Pinpoint the cell where the given text exists, returning its [x, y] midpoint coordinate. 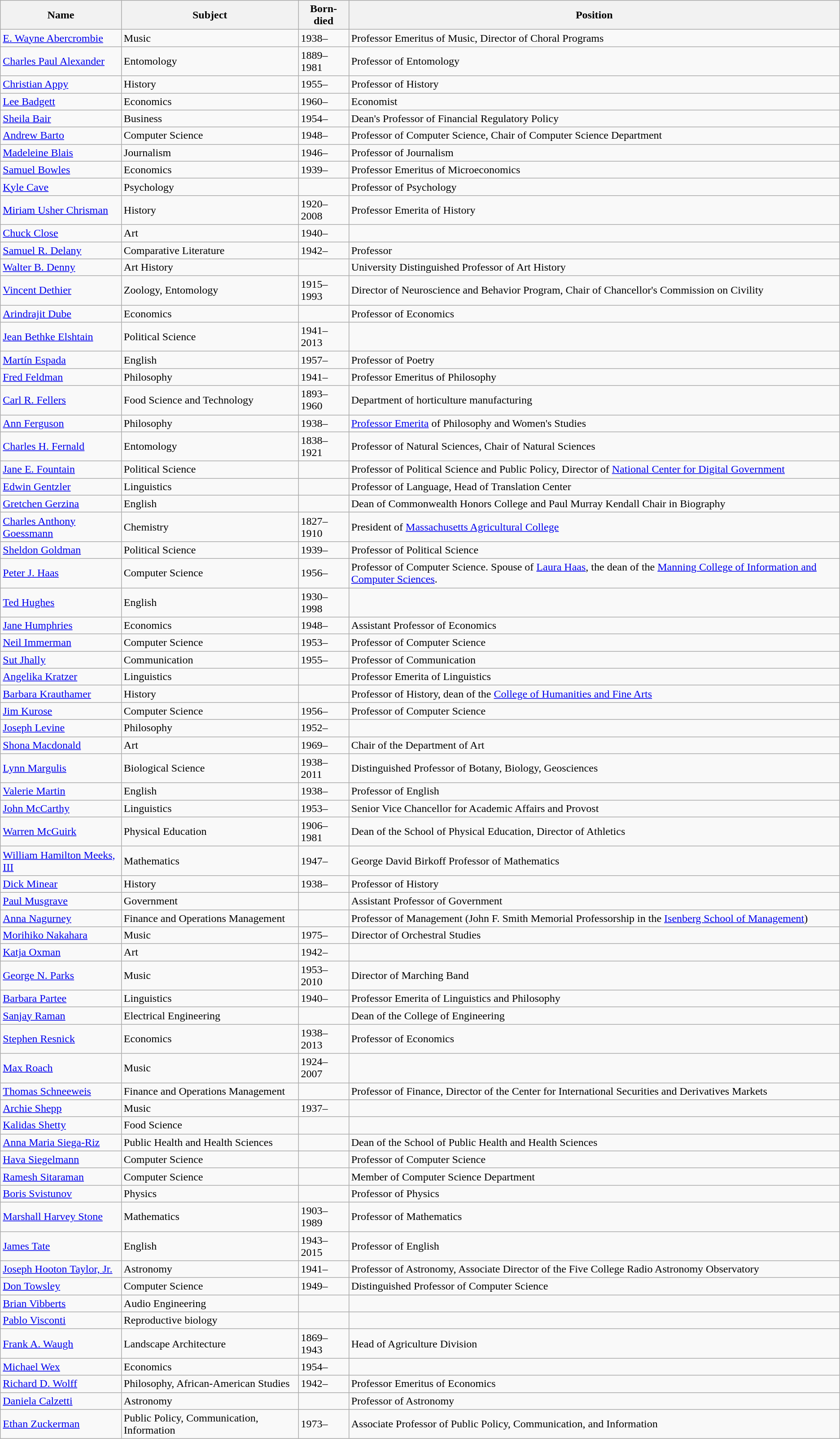
Charles H. Fernald [61, 446]
1960– [324, 101]
Neil Immerman [61, 643]
Thomas Schneeweis [61, 1091]
Assistant Professor of Government [594, 901]
Madeleine Blais [61, 153]
Katja Oxman [61, 952]
Gretchen Gerzina [61, 504]
Professor Emeritus of Music, Director of Choral Programs [594, 38]
1893–1960 [324, 400]
Professor [594, 250]
Director of Marching Band [594, 976]
Sheldon Goldman [61, 550]
Martín Espada [61, 360]
Miriam Usher Chrisman [61, 210]
Michael Wex [61, 1367]
Anna Nagurney [61, 918]
Physical Education [210, 831]
Joseph Hooton Taylor, Jr. [61, 1269]
1827–1910 [324, 527]
1952– [324, 728]
Jane Humphries [61, 626]
Max Roach [61, 1068]
Professor Emerita of Linguistics [594, 677]
Distinguished Professor of Botany, Biology, Geosciences [594, 768]
Shona Macdonald [61, 745]
Professor of Poetry [594, 360]
University Distinguished Professor of Art History [594, 268]
Professor of Computer Science, Chair of Computer Science Department [594, 136]
1903–1989 [324, 1216]
Comparative Literature [210, 250]
1957– [324, 360]
Dean of the School of Physical Education, Director of Athletics [594, 831]
Professor of Computer Science. Spouse of Laura Haas, the dean of the Manning College of Information and Computer Sciences. [594, 573]
William Hamilton Meeks, III [61, 861]
Communication [210, 660]
Charles Paul Alexander [61, 61]
Ted Hughes [61, 602]
Christian Appy [61, 84]
Dean's Professor of Financial Regulatory Policy [594, 118]
Dean of the College of Engineering [594, 1016]
Angelika Kratzer [61, 677]
Sut Jhally [61, 660]
Journalism [210, 153]
Carl R. Fellers [61, 400]
George David Birkoff Professor of Mathematics [594, 861]
Peter J. Haas [61, 573]
1969– [324, 745]
Marshall Harvey Stone [61, 1216]
Stephen Resnick [61, 1039]
1953–2010 [324, 976]
Reproductive biology [210, 1321]
Frank A. Waugh [61, 1344]
Art History [210, 268]
Director of Neuroscience and Behavior Program, Chair of Chancellor's Commission on Civility [594, 291]
Biological Science [210, 768]
Charles Anthony Goessmann [61, 527]
1947– [324, 861]
Jim Kurose [61, 711]
Joseph Levine [61, 728]
Sheila Bair [61, 118]
Edwin Gentzler [61, 487]
Head of Agriculture Division [594, 1344]
Physics [210, 1193]
Barbara Partee [61, 999]
Psychology [210, 187]
Richard D. Wolff [61, 1384]
1975– [324, 935]
Professor Emeritus of Microeconomics [594, 170]
Professor of Journalism [594, 153]
Philosophy, African-American Studies [210, 1384]
Business [210, 118]
Samuel R. Delany [61, 250]
Sanjay Raman [61, 1016]
1924–2007 [324, 1068]
Distinguished Professor of Computer Science [594, 1286]
Boris Svistunov [61, 1193]
1938–2013 [324, 1039]
Professor Emeritus of Economics [594, 1384]
Subject [210, 15]
1941–2013 [324, 337]
Professor of Natural Sciences, Chair of Natural Sciences [594, 446]
1973– [324, 1424]
Ann Ferguson [61, 423]
Audio Engineering [210, 1303]
1938–2011 [324, 768]
Economist [594, 101]
Kalidas Shetty [61, 1125]
George N. Parks [61, 976]
Professor of Entomology [594, 61]
Professor of Mathematics [594, 1216]
Pablo Visconti [61, 1321]
Food Science [210, 1125]
Name [61, 15]
Professor of Political Science [594, 550]
Dean of the School of Public Health and Health Sciences [594, 1142]
John McCarthy [61, 808]
Chemistry [210, 527]
Jean Bethke Elshtain [61, 337]
Samuel Bowles [61, 170]
1937– [324, 1108]
Zoology, Entomology [210, 291]
Professor of Management (John F. Smith Memorial Professorship in the Isenberg School of Management) [594, 918]
Chair of the Department of Art [594, 745]
Walter B. Denny [61, 268]
Kyle Cave [61, 187]
1869–1943 [324, 1344]
Professor of Astronomy, Associate Director of the Five College Radio Astronomy Observatory [594, 1269]
Public Health and Health Sciences [210, 1142]
James Tate [61, 1246]
Ethan Zuckerman [61, 1424]
1889–1981 [324, 61]
1949– [324, 1286]
1915–1993 [324, 291]
Daniela Calzetti [61, 1401]
Vincent Dethier [61, 291]
Professor of Finance, Director of the Center for International Securities and Derivatives Markets [594, 1091]
Ramesh Sitaraman [61, 1176]
Professor of Political Science and Public Policy, Director of National Center for Digital Government [594, 469]
Valerie Martin [61, 791]
Landscape Architecture [210, 1344]
Director of Orchestral Studies [594, 935]
Professor of Physics [594, 1193]
Public Policy, Communication, Information [210, 1424]
Fred Feldman [61, 377]
E. Wayne Abercrombie [61, 38]
Born-died [324, 15]
Morihiko Nakahara [61, 935]
Barbara Krauthamer [61, 694]
1946– [324, 153]
Professor Emerita of History [594, 210]
Lee Badgett [61, 101]
1930–1998 [324, 602]
Assistant Professor of Economics [594, 626]
Professor Emerita of Linguistics and Philosophy [594, 999]
Food Science and Technology [210, 400]
Dick Minear [61, 884]
Paul Musgrave [61, 901]
Associate Professor of Public Policy, Communication, and Information [594, 1424]
Senior Vice Chancellor for Academic Affairs and Provost [594, 808]
Electrical Engineering [210, 1016]
Professor of Communication [594, 660]
Professor Emerita of Philosophy and Women's Studies [594, 423]
Department of horticulture manufacturing [594, 400]
Professor Emeritus of Philosophy [594, 377]
Professor of Language, Head of Translation Center [594, 487]
Arindrajit Dube [61, 314]
Lynn Margulis [61, 768]
Professor of History, dean of the College of Humanities and Fine Arts [594, 694]
Position [594, 15]
President of Massachusetts Agricultural College [594, 527]
Brian Vibberts [61, 1303]
1920–2008 [324, 210]
1838–1921 [324, 446]
Member of Computer Science Department [594, 1176]
Government [210, 901]
Dean of Commonwealth Honors College and Paul Murray Kendall Chair in Biography [594, 504]
Professor of Astronomy [594, 1401]
1906–1981 [324, 831]
1943–2015 [324, 1246]
Hava Siegelmann [61, 1159]
Archie Shepp [61, 1108]
Professor of Psychology [594, 187]
Anna Maria Siega-Riz [61, 1142]
Andrew Barto [61, 136]
Chuck Close [61, 233]
Don Towsley [61, 1286]
Warren McGuirk [61, 831]
Jane E. Fountain [61, 469]
